Locate the cell with the specified text and output its [x, y] center coordinate. 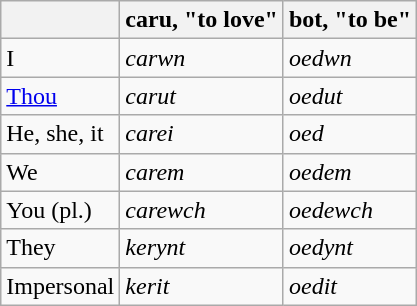
carut [202, 96]
caru, "to love" [202, 20]
carewch [202, 210]
oed [350, 134]
carem [202, 172]
bot, "to be" [350, 20]
kerynt [202, 248]
oedut [350, 96]
He, she, it [60, 134]
I [60, 58]
oedynt [350, 248]
oedewch [350, 210]
We [60, 172]
You (pl.) [60, 210]
Impersonal [60, 286]
They [60, 248]
oedem [350, 172]
carwn [202, 58]
kerit [202, 286]
oedwn [350, 58]
Thou [60, 96]
carei [202, 134]
oedit [350, 286]
